Return [X, Y] of the center of cell containing provided text 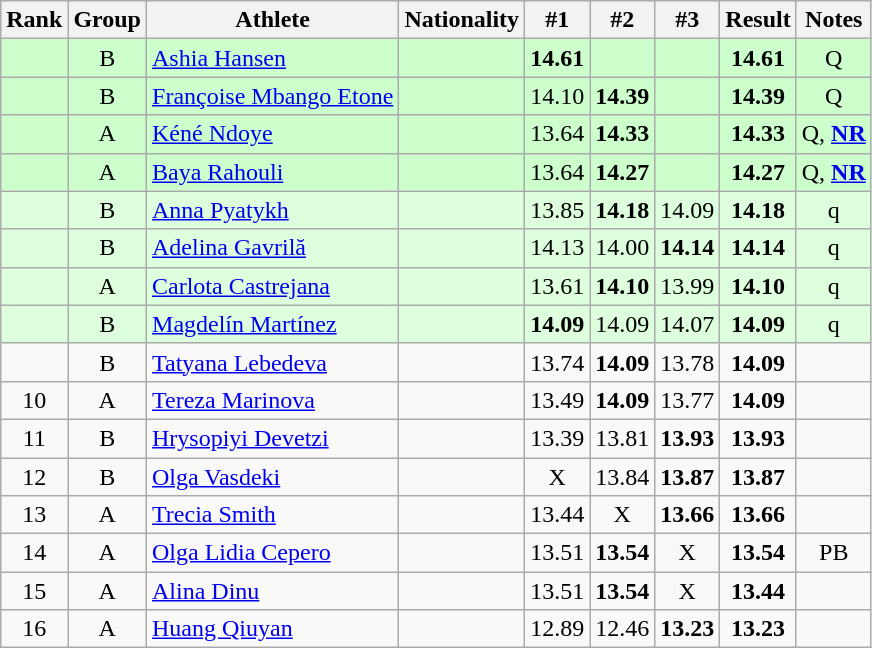
Tatyana Lebedeva [273, 362]
Result [758, 20]
13.77 [688, 400]
Huang Qiuyan [273, 629]
Françoise Mbango Etone [273, 96]
#2 [622, 20]
Magdelín Martínez [273, 324]
15 [34, 591]
12.89 [558, 629]
Athlete [273, 20]
#3 [688, 20]
13.49 [558, 400]
13.61 [558, 286]
#1 [558, 20]
Carlota Castrejana [273, 286]
Baya Rahouli [273, 172]
12 [34, 477]
13.78 [688, 362]
13.99 [688, 286]
Adelina Gavrilă [273, 248]
13.84 [622, 477]
Trecia Smith [273, 515]
13.39 [558, 438]
16 [34, 629]
Rank [34, 20]
Notes [834, 20]
PB [834, 553]
13.85 [558, 210]
Hrysopiyi Devetzi [273, 438]
13.81 [622, 438]
Ashia Hansen [273, 58]
13 [34, 515]
Alina Dinu [273, 591]
10 [34, 400]
14.07 [688, 324]
14 [34, 553]
14.13 [558, 248]
Olga Lidia Cepero [273, 553]
12.46 [622, 629]
Olga Vasdeki [273, 477]
Anna Pyatykh [273, 210]
14.00 [622, 248]
11 [34, 438]
Nationality [462, 20]
13.74 [558, 362]
Tereza Marinova [273, 400]
Kéné Ndoye [273, 134]
Group [108, 20]
